Extract the (X, Y) coordinate from the center of the cell holding the provided text.  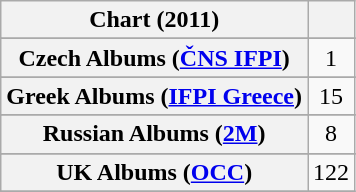
Chart (2011) (154, 20)
Czech Albums (ČNS IFPI) (154, 58)
1 (332, 58)
Greek Albums (IFPI Greece) (154, 96)
15 (332, 96)
122 (332, 172)
Russian Albums (2M) (154, 134)
8 (332, 134)
UK Albums (OCC) (154, 172)
